Extract the [X, Y] coordinate from the center of the cell holding the provided text.  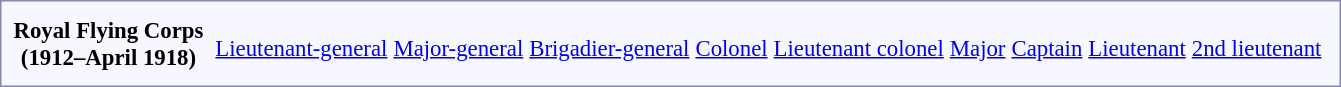
Lieutenant colonel [858, 48]
Major [978, 48]
Brigadier-general [610, 48]
Major-general [458, 48]
Captain [1047, 48]
Lieutenant-general [302, 48]
2nd lieutenant [1256, 48]
Lieutenant [1137, 48]
Royal Flying Corps(1912–April 1918) [108, 44]
Colonel [732, 48]
